Find where the given text appears and provide that cell's center as (X, Y) coordinate. 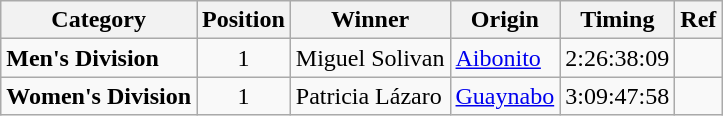
Guaynabo (505, 96)
Position (244, 20)
Winner (370, 20)
Patricia Lázaro (370, 96)
2:26:38:09 (618, 58)
Ref (698, 20)
Miguel Solivan (370, 58)
Women's Division (99, 96)
Origin (505, 20)
Aibonito (505, 58)
Timing (618, 20)
3:09:47:58 (618, 96)
Category (99, 20)
Men's Division (99, 58)
